Return the (x, y) coordinate for the center point of the cell that contains the specified text.  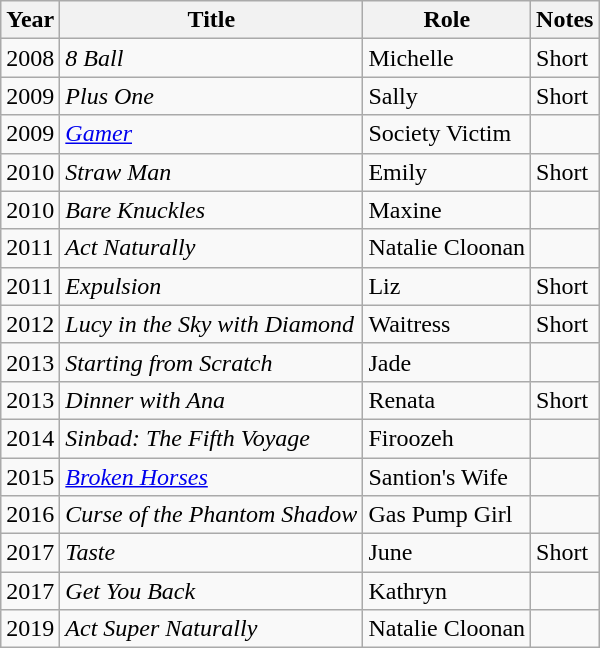
Gamer (212, 134)
Liz (447, 286)
Sinbad: The Fifth Voyage (212, 438)
Expulsion (212, 286)
Michelle (447, 58)
2012 (30, 324)
Act Super Naturally (212, 629)
2016 (30, 515)
Kathryn (447, 591)
Role (447, 20)
Act Naturally (212, 248)
Notes (565, 20)
Dinner with Ana (212, 400)
June (447, 553)
Get You Back (212, 591)
Sally (447, 96)
Broken Horses (212, 477)
Maxine (447, 210)
Title (212, 20)
2019 (30, 629)
Jade (447, 362)
Lucy in the Sky with Diamond (212, 324)
2014 (30, 438)
Starting from Scratch (212, 362)
Year (30, 20)
Emily (447, 172)
Waitress (447, 324)
Renata (447, 400)
2008 (30, 58)
Firoozeh (447, 438)
Curse of the Phantom Shadow (212, 515)
Society Victim (447, 134)
Gas Pump Girl (447, 515)
2015 (30, 477)
Bare Knuckles (212, 210)
Taste (212, 553)
Santion's Wife (447, 477)
Plus One (212, 96)
8 Ball (212, 58)
Straw Man (212, 172)
